Identify which cell holds the provided text, then report its [X, Y] central coordinate. 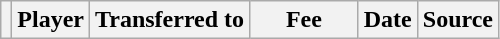
Source [458, 20]
Fee [304, 20]
Transferred to [170, 20]
Player [51, 20]
Date [388, 20]
